Detect which cell encompasses the target text, then output its (x, y) center coordinate. 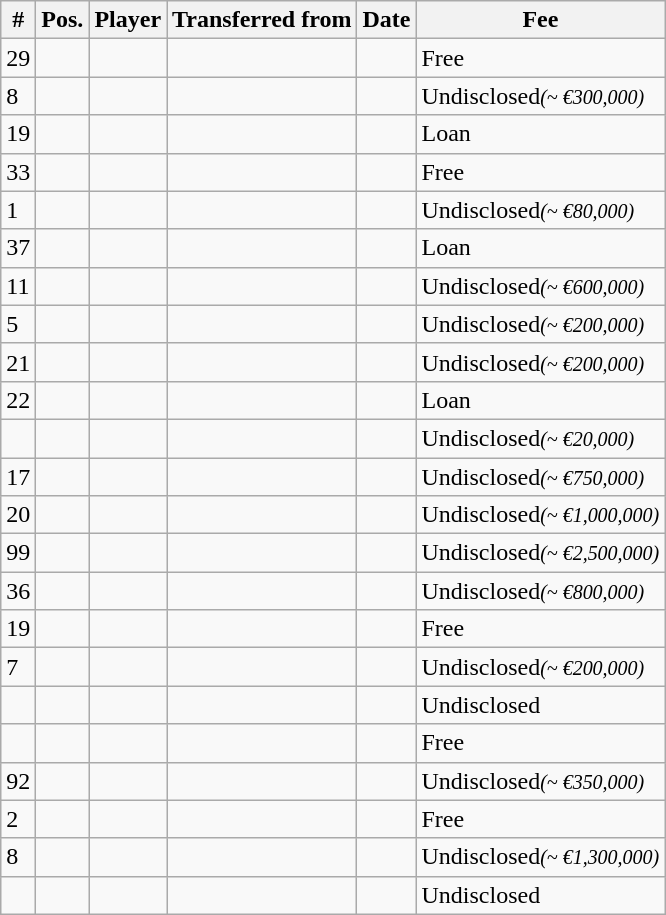
21 (18, 362)
Undisclosed(~ €1,300,000) (540, 857)
11 (18, 286)
29 (18, 58)
5 (18, 324)
7 (18, 667)
Fee (540, 20)
Date (386, 20)
Undisclosed(~ €20,000) (540, 438)
Undisclosed(~ €750,000) (540, 477)
22 (18, 400)
Undisclosed(~ €80,000) (540, 210)
Undisclosed(~ €800,000) (540, 591)
Undisclosed(~ €1,000,000) (540, 515)
Undisclosed(~ €2,500,000) (540, 553)
Undisclosed(~ €600,000) (540, 286)
17 (18, 477)
36 (18, 591)
Player (128, 20)
Undisclosed(~ €350,000) (540, 781)
20 (18, 515)
92 (18, 781)
37 (18, 248)
Undisclosed(~ €300,000) (540, 96)
1 (18, 210)
33 (18, 172)
99 (18, 553)
# (18, 20)
Pos. (62, 20)
2 (18, 819)
Transferred from (262, 20)
